Provide the [x, y] coordinate of the cell's center where the given text is located.  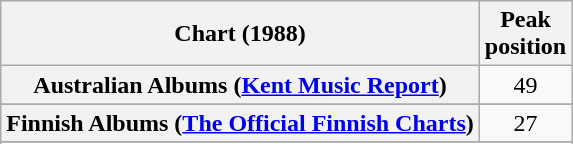
Chart (1988) [240, 34]
27 [525, 123]
Finnish Albums (The Official Finnish Charts) [240, 123]
49 [525, 85]
Australian Albums (Kent Music Report) [240, 85]
Peakposition [525, 34]
